From the cell containing the given text, extract its center point as (X, Y) coordinate. 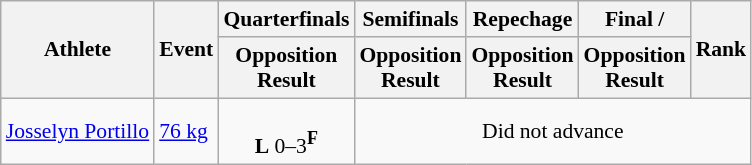
Final / (635, 19)
L 0–3F (286, 132)
76 kg (186, 132)
Event (186, 50)
Repechage (522, 19)
Athlete (78, 50)
Rank (722, 50)
Semifinals (410, 19)
Josselyn Portillo (78, 132)
Quarterfinals (286, 19)
Did not advance (552, 132)
